Return the (X, Y) coordinate for the center point of the cell that contains the specified text.  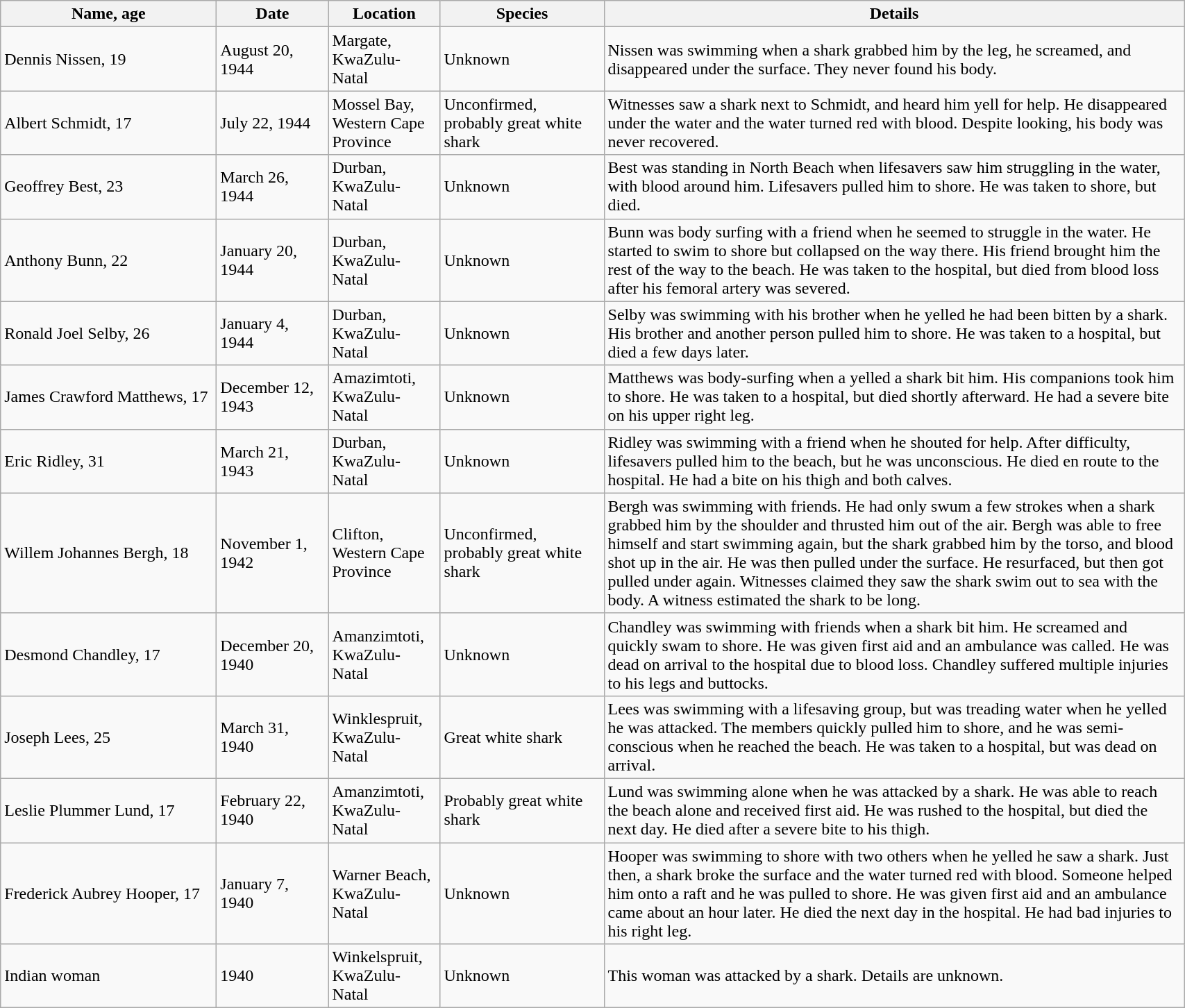
August 20, 1944 (272, 59)
January 4, 1944 (272, 333)
Date (272, 14)
Albert Schmidt, 17 (108, 123)
Leslie Plummer Lund, 17 (108, 810)
James Crawford Matthews, 17 (108, 397)
March 31, 1940 (272, 737)
Clifton, Western Cape Province (385, 553)
Location (385, 14)
March 21, 1943 (272, 461)
November 1, 1942 (272, 553)
Margate, KwaZulu-Natal (385, 59)
Winkelspruit, KwaZulu-Natal (385, 976)
Ronald Joel Selby, 26 (108, 333)
March 26, 1944 (272, 187)
January 7, 1940 (272, 893)
Joseph Lees, 25 (108, 737)
Frederick Aubrey Hooper, 17 (108, 893)
December 20, 1940 (272, 654)
December 12, 1943 (272, 397)
Mossel Bay, Western Cape Province (385, 123)
Name, age (108, 14)
Great white shark (522, 737)
July 22, 1944 (272, 123)
Probably great white shark (522, 810)
Winklespruit, KwaZulu-Natal (385, 737)
Eric Ridley, 31 (108, 461)
Dennis Nissen, 19 (108, 59)
Anthony Bunn, 22 (108, 260)
Warner Beach, KwaZulu-Natal (385, 893)
Nissen was swimming when a shark grabbed him by the leg, he screamed, and disappeared under the surface. They never found his body. (894, 59)
Details (894, 14)
February 22, 1940 (272, 810)
Willem Johannes Bergh, 18 (108, 553)
Desmond Chandley, 17 (108, 654)
1940 (272, 976)
Species (522, 14)
Amazimtoti, KwaZulu-Natal (385, 397)
January 20, 1944 (272, 260)
Indian woman (108, 976)
Geoffrey Best, 23 (108, 187)
This woman was attacked by a shark. Details are unknown. (894, 976)
